Pinpoint the cell where the given text exists, returning its (x, y) midpoint coordinate. 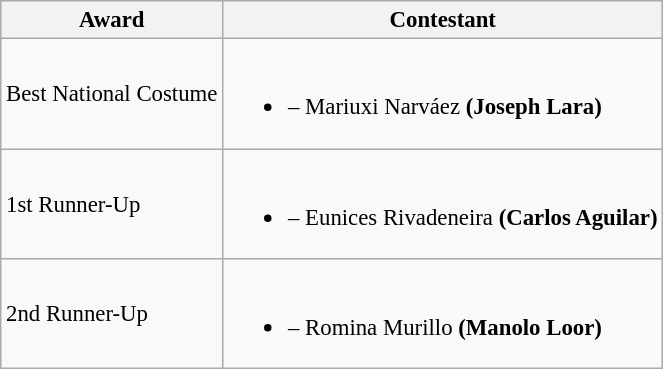
– Mariuxi Narváez (Joseph Lara) (443, 94)
Award (112, 20)
– Romina Murillo (Manolo Loor) (443, 314)
Best National Costume (112, 94)
Contestant (443, 20)
1st Runner-Up (112, 204)
2nd Runner-Up (112, 314)
– Eunices Rivadeneira (Carlos Aguilar) (443, 204)
